Output the [X, Y] coordinate of the center of the cell containing the given text.  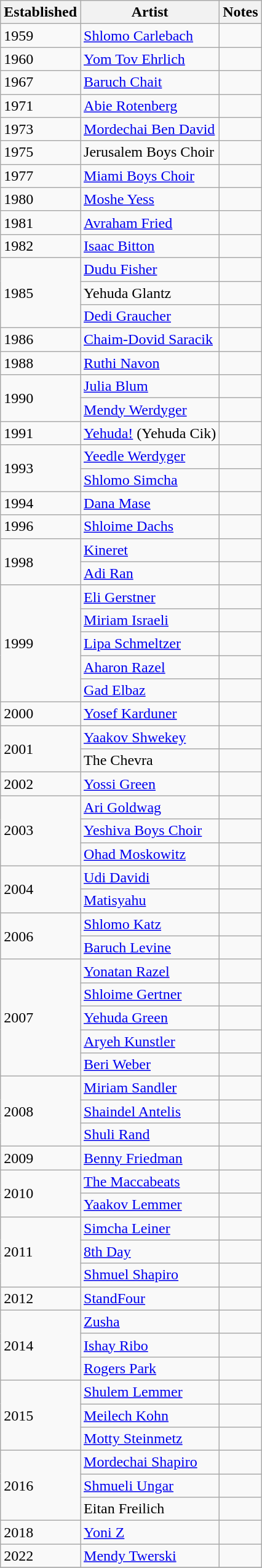
Shlomo Simcha [150, 480]
Zusha [150, 1322]
1988 [41, 363]
2012 [41, 1298]
1985 [41, 292]
2002 [41, 784]
Miriam Israeli [150, 620]
Shaindel Antelis [150, 1111]
Benny Friedman [150, 1158]
Rogers Park [150, 1368]
Dana Mase [150, 503]
1967 [41, 82]
Avraham Fried [150, 222]
2003 [41, 831]
1993 [41, 468]
Yeshiva Boys Choir [150, 831]
Motty Steinmetz [150, 1439]
Beri Weber [150, 1065]
1986 [41, 340]
1977 [41, 176]
2004 [41, 889]
2001 [41, 749]
Isaac Bitton [150, 246]
2009 [41, 1158]
Eitan Freilich [150, 1509]
Mordechai Ben David [150, 129]
Aharon Razel [150, 667]
2000 [41, 714]
Shlomo Katz [150, 924]
Mendy Werdyger [150, 410]
Baruch Levine [150, 947]
StandFour [150, 1298]
1981 [41, 222]
1975 [41, 152]
Aryeh Kunstler [150, 1041]
Dedi Graucher [150, 316]
1973 [41, 129]
Yehuda! (Yehuda Cik) [150, 433]
The Maccabeats [150, 1182]
1980 [41, 199]
Gad Elbaz [150, 691]
Matisyahu [150, 901]
Chaim-Dovid Saracik [150, 340]
Yosef Karduner [150, 714]
Mendy Twerski [150, 1556]
Yonatan Razel [150, 971]
Yehuda Green [150, 1017]
2015 [41, 1415]
1998 [41, 562]
1991 [41, 433]
Simcha Leiner [150, 1228]
Eli Gerstner [150, 597]
Dudu Fisher [150, 269]
2007 [41, 1017]
Ruthi Navon [150, 363]
Moshe Yess [150, 199]
Shlomo Carlebach [150, 36]
Baruch Chait [150, 82]
1960 [41, 59]
Shloime Gertner [150, 994]
2018 [41, 1532]
2011 [41, 1252]
2016 [41, 1486]
Established [41, 12]
1990 [41, 398]
1999 [41, 643]
1959 [41, 36]
Ohad Moskowitz [150, 854]
Yom Tov Ehrlich [150, 59]
Yaakov Lemmer [150, 1205]
Shmueli Ungar [150, 1486]
2022 [41, 1556]
8th Day [150, 1252]
1971 [41, 106]
Artist [150, 12]
Shloime Dachs [150, 527]
Shulem Lemmer [150, 1392]
The Chevra [150, 761]
Lipa Schmeltzer [150, 643]
Shuli Rand [150, 1135]
Miami Boys Choir [150, 176]
Ishay Ribo [150, 1345]
Miriam Sandler [150, 1088]
1982 [41, 246]
Yeedle Werdyger [150, 457]
Julia Blum [150, 386]
2008 [41, 1111]
Meilech Kohn [150, 1415]
Mordechai Shapiro [150, 1462]
Notes [240, 12]
1994 [41, 503]
Yoni Z [150, 1532]
Yossi Green [150, 784]
Yehuda Glantz [150, 293]
Kineret [150, 550]
2006 [41, 936]
Udi Davidi [150, 877]
1996 [41, 527]
Yaakov Shwekey [150, 737]
2010 [41, 1193]
Abie Rotenberg [150, 106]
2014 [41, 1345]
Shmuel Shapiro [150, 1275]
Jerusalem Boys Choir [150, 152]
Adi Ran [150, 573]
Ari Goldwag [150, 807]
